Return the (x, y) coordinate for the center point of the cell that contains the specified text.  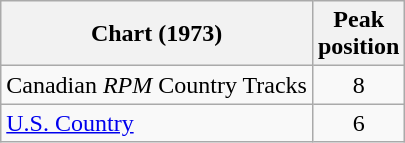
U.S. Country (157, 123)
6 (358, 123)
Peakposition (358, 34)
Chart (1973) (157, 34)
8 (358, 85)
Canadian RPM Country Tracks (157, 85)
